Extract the (x, y) coordinate from the center of the cell holding the provided text.  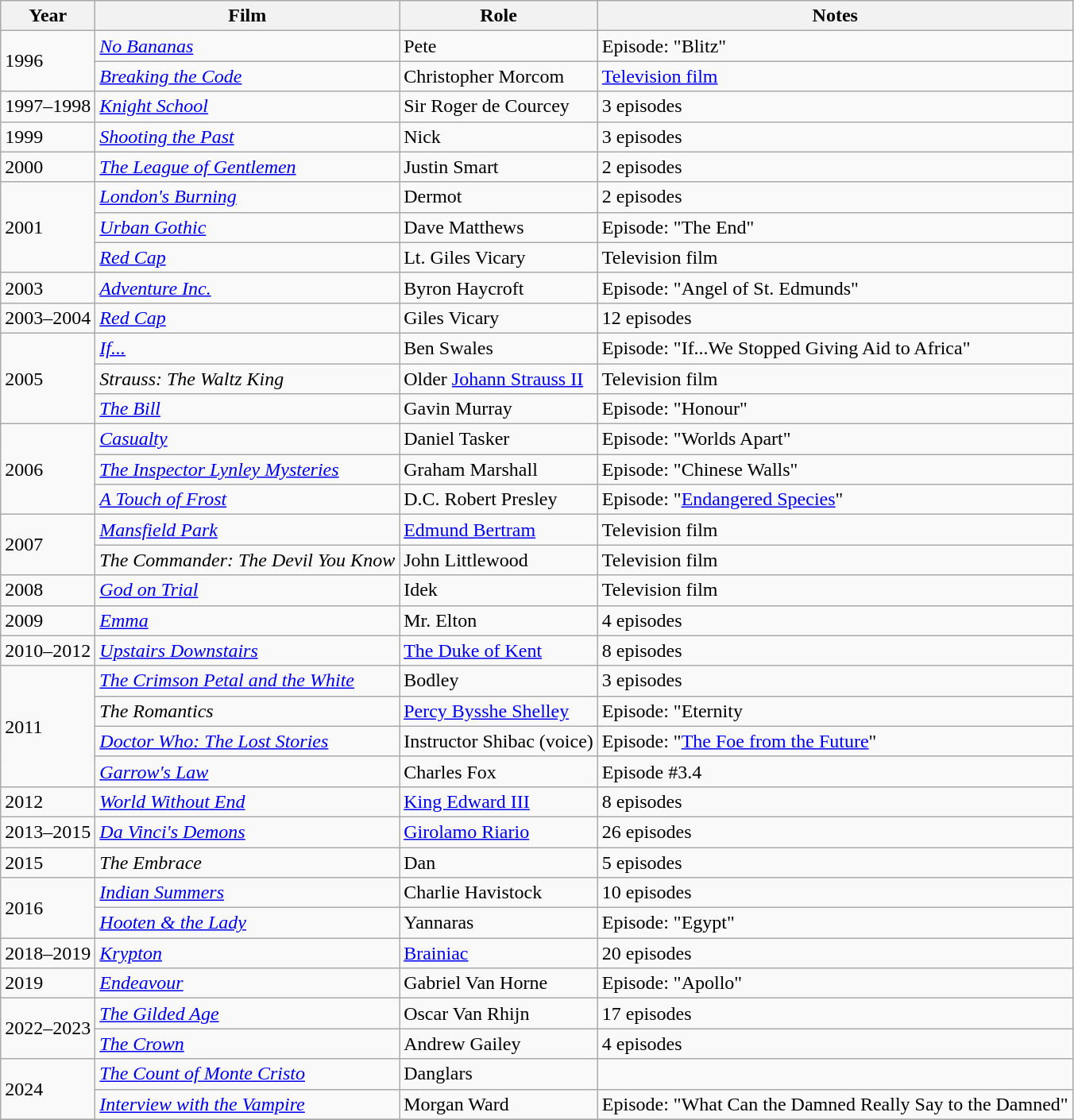
Morgan Ward (499, 1104)
Indian Summers (248, 893)
2007 (48, 545)
Instructor Shibac (voice) (499, 741)
Episode: "What Can the Damned Really Say to the Damned" (835, 1104)
17 episodes (835, 1014)
12 episodes (835, 318)
2024 (48, 1089)
2012 (48, 801)
Episode #3.4 (835, 771)
Mansfield Park (248, 530)
5 episodes (835, 862)
Dermot (499, 197)
Breaking the Code (248, 76)
Bodley (499, 681)
The Commander: The Devil You Know (248, 560)
Episode: "The Foe from the Future" (835, 741)
Episode: "Apollo" (835, 983)
2005 (48, 378)
2018–2019 (48, 953)
2019 (48, 983)
Episode: "Worlds Apart" (835, 439)
Idek (499, 590)
The Crown (248, 1044)
Knight School (248, 106)
Role (499, 16)
26 episodes (835, 832)
1997–1998 (48, 106)
Episode: "The End" (835, 227)
Casualty (248, 439)
Endeavour (248, 983)
2008 (48, 590)
Hooten & the Lady (248, 923)
2003–2004 (48, 318)
Charlie Havistock (499, 893)
If... (248, 348)
Oscar Van Rhijn (499, 1014)
20 episodes (835, 953)
Interview with the Vampire (248, 1104)
Krypton (248, 953)
2015 (48, 862)
World Without End (248, 801)
Nick (499, 137)
1996 (48, 61)
Graham Marshall (499, 469)
Byron Haycroft (499, 288)
Doctor Who: The Lost Stories (248, 741)
Episode: "Chinese Walls" (835, 469)
Episode: "If...We Stopped Giving Aid to Africa" (835, 348)
Ben Swales (499, 348)
Sir Roger de Courcey (499, 106)
The Embrace (248, 862)
A Touch of Frost (248, 500)
Pete (499, 46)
Gabriel Van Horne (499, 983)
2006 (48, 469)
Film (248, 16)
Garrow's Law (248, 771)
Daniel Tasker (499, 439)
The Gilded Age (248, 1014)
Dan (499, 862)
Episode: "Eternity (835, 711)
Brainiac (499, 953)
Dave Matthews (499, 227)
Giles Vicary (499, 318)
Charles Fox (499, 771)
Upstairs Downstairs (248, 651)
No Bananas (248, 46)
Andrew Gailey (499, 1044)
The Count of Monte Cristo (248, 1074)
Notes (835, 16)
Episode: "Angel of St. Edmunds" (835, 288)
The League of Gentlemen (248, 167)
The Inspector Lynley Mysteries (248, 469)
Danglars (499, 1074)
Urban Gothic (248, 227)
2000 (48, 167)
Mr. Elton (499, 620)
2001 (48, 227)
Percy Bysshe Shelley (499, 711)
D.C. Robert Presley (499, 500)
Gavin Murray (499, 409)
Older Johann Strauss II (499, 379)
Emma (248, 620)
Episode: "Honour" (835, 409)
The Duke of Kent (499, 651)
Episode: "Blitz" (835, 46)
Edmund Bertram (499, 530)
2010–2012 (48, 651)
2003 (48, 288)
10 episodes (835, 893)
Shooting the Past (248, 137)
The Romantics (248, 711)
Lt. Giles Vicary (499, 257)
Strauss: The Waltz King (248, 379)
John Littlewood (499, 560)
The Crimson Petal and the White (248, 681)
Year (48, 16)
2011 (48, 726)
Episode: "Egypt" (835, 923)
2013–2015 (48, 832)
Christopher Morcom (499, 76)
1999 (48, 137)
Episode: "Endangered Species" (835, 500)
2022–2023 (48, 1029)
Yannaras (499, 923)
Da Vinci's Demons (248, 832)
King Edward III (499, 801)
2016 (48, 908)
God on Trial (248, 590)
Adventure Inc. (248, 288)
2009 (48, 620)
London's Burning (248, 197)
Girolamo Riario (499, 832)
Justin Smart (499, 167)
The Bill (248, 409)
